Capture the cell that displays the provided text and extract its [x, y] central coordinate. 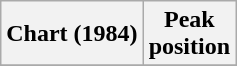
Chart (1984) [72, 34]
Peakposition [189, 34]
